Pinpoint the cell where the given text exists, returning its [X, Y] midpoint coordinate. 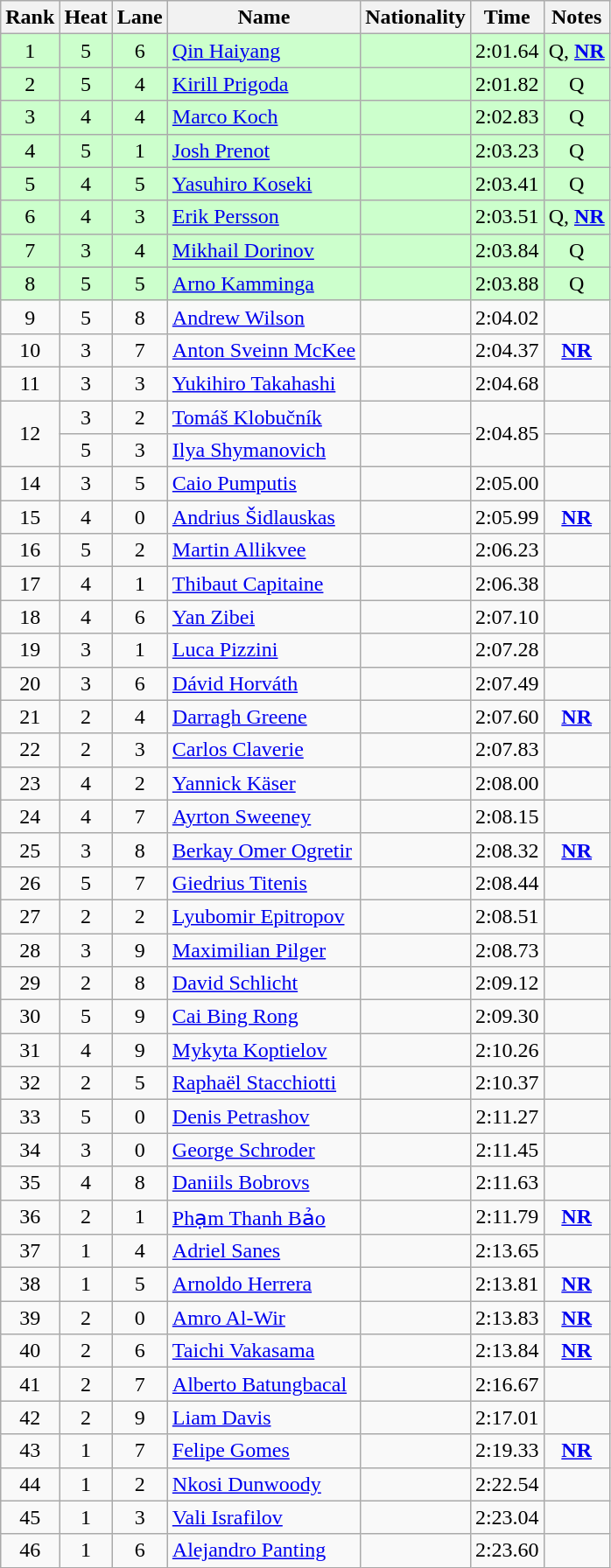
2:23.60 [507, 1550]
Liam Davis [263, 1417]
Kirill Prigoda [263, 84]
Anton Sveinn McKee [263, 350]
34 [30, 1150]
2:11.27 [507, 1116]
2:11.63 [507, 1183]
Josh Prenot [263, 150]
Andrius Šidlauskas [263, 517]
2:08.00 [507, 783]
2:23.04 [507, 1517]
2:01.82 [507, 84]
Yannick Käser [263, 783]
David Schlicht [263, 983]
Rank [30, 17]
19 [30, 650]
Ilya Shymanovich [263, 451]
2:09.30 [507, 1017]
Martin Allikvee [263, 550]
2:02.83 [507, 117]
Phạm Thanh Bảo [263, 1217]
Marco Koch [263, 117]
2:05.00 [507, 484]
2:07.49 [507, 683]
Tomáš Klobučník [263, 417]
2:05.99 [507, 517]
24 [30, 816]
36 [30, 1217]
2:19.33 [507, 1451]
Vali Israfilov [263, 1517]
Yan Zibei [263, 617]
Nationality [416, 17]
2:08.44 [507, 883]
Erik Persson [263, 217]
2:10.26 [507, 1050]
Notes [576, 17]
Cai Bing Rong [263, 1017]
2:13.65 [507, 1251]
Taichi Vakasama [263, 1351]
Maximilian Pilger [263, 949]
Mikhail Dorinov [263, 250]
Arnoldo Herrera [263, 1284]
17 [30, 584]
Name [263, 17]
31 [30, 1050]
Caio Pumputis [263, 484]
29 [30, 983]
12 [30, 434]
2:07.60 [507, 717]
10 [30, 350]
George Schroder [263, 1150]
14 [30, 484]
Darragh Greene [263, 717]
Raphaël Stacchiotti [263, 1083]
2:13.83 [507, 1318]
2:07.28 [507, 650]
2:13.84 [507, 1351]
2:07.83 [507, 750]
Lyubomir Epitropov [263, 916]
Yasuhiro Koseki [263, 184]
2:06.38 [507, 584]
2:03.84 [507, 250]
2:03.88 [507, 283]
Qin Haiyang [263, 51]
Lane [140, 17]
38 [30, 1284]
Ayrton Sweeney [263, 816]
2:08.15 [507, 816]
Nkosi Dunwoody [263, 1484]
26 [30, 883]
2:03.41 [507, 184]
Dávid Horváth [263, 683]
2:07.10 [507, 617]
41 [30, 1384]
Yukihiro Takahashi [263, 383]
Heat [86, 17]
30 [30, 1017]
Denis Petrashov [263, 1116]
Felipe Gomes [263, 1451]
22 [30, 750]
11 [30, 383]
44 [30, 1484]
2:08.73 [507, 949]
2:03.51 [507, 217]
23 [30, 783]
46 [30, 1550]
Alejandro Panting [263, 1550]
27 [30, 916]
Arno Kamminga [263, 283]
35 [30, 1183]
45 [30, 1517]
Time [507, 17]
15 [30, 517]
2:11.79 [507, 1217]
Berkay Omer Ogretir [263, 850]
2:11.45 [507, 1150]
2:01.64 [507, 51]
2:04.37 [507, 350]
2:13.81 [507, 1284]
25 [30, 850]
16 [30, 550]
Thibaut Capitaine [263, 584]
2:08.51 [507, 916]
2:08.32 [507, 850]
21 [30, 717]
2:17.01 [507, 1417]
37 [30, 1251]
2:16.67 [507, 1384]
40 [30, 1351]
Andrew Wilson [263, 317]
Adriel Sanes [263, 1251]
Luca Pizzini [263, 650]
Amro Al-Wir [263, 1318]
32 [30, 1083]
2:09.12 [507, 983]
Alberto Batungbacal [263, 1384]
2:04.02 [507, 317]
28 [30, 949]
Giedrius Titenis [263, 883]
2:04.85 [507, 434]
33 [30, 1116]
42 [30, 1417]
2:03.23 [507, 150]
Daniils Bobrovs [263, 1183]
20 [30, 683]
2:22.54 [507, 1484]
2:04.68 [507, 383]
Carlos Claverie [263, 750]
Mykyta Koptielov [263, 1050]
18 [30, 617]
39 [30, 1318]
2:10.37 [507, 1083]
2:06.23 [507, 550]
43 [30, 1451]
